Determine the [X, Y] coordinate at the center of the cell enclosing the given text.  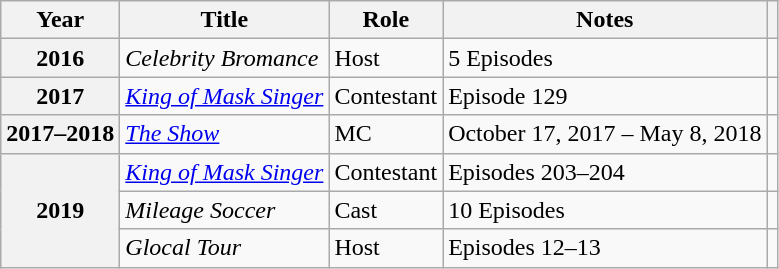
The Show [224, 134]
5 Episodes [605, 58]
Mileage Soccer [224, 210]
MC [386, 134]
Title [224, 20]
October 17, 2017 – May 8, 2018 [605, 134]
Celebrity Bromance [224, 58]
2019 [60, 210]
Cast [386, 210]
Role [386, 20]
Year [60, 20]
10 Episodes [605, 210]
2016 [60, 58]
Episodes 203–204 [605, 172]
Notes [605, 20]
Glocal Tour [224, 248]
2017–2018 [60, 134]
Episode 129 [605, 96]
Episodes 12–13 [605, 248]
2017 [60, 96]
